Determine the [X, Y] coordinate at the center of the cell enclosing the given text.  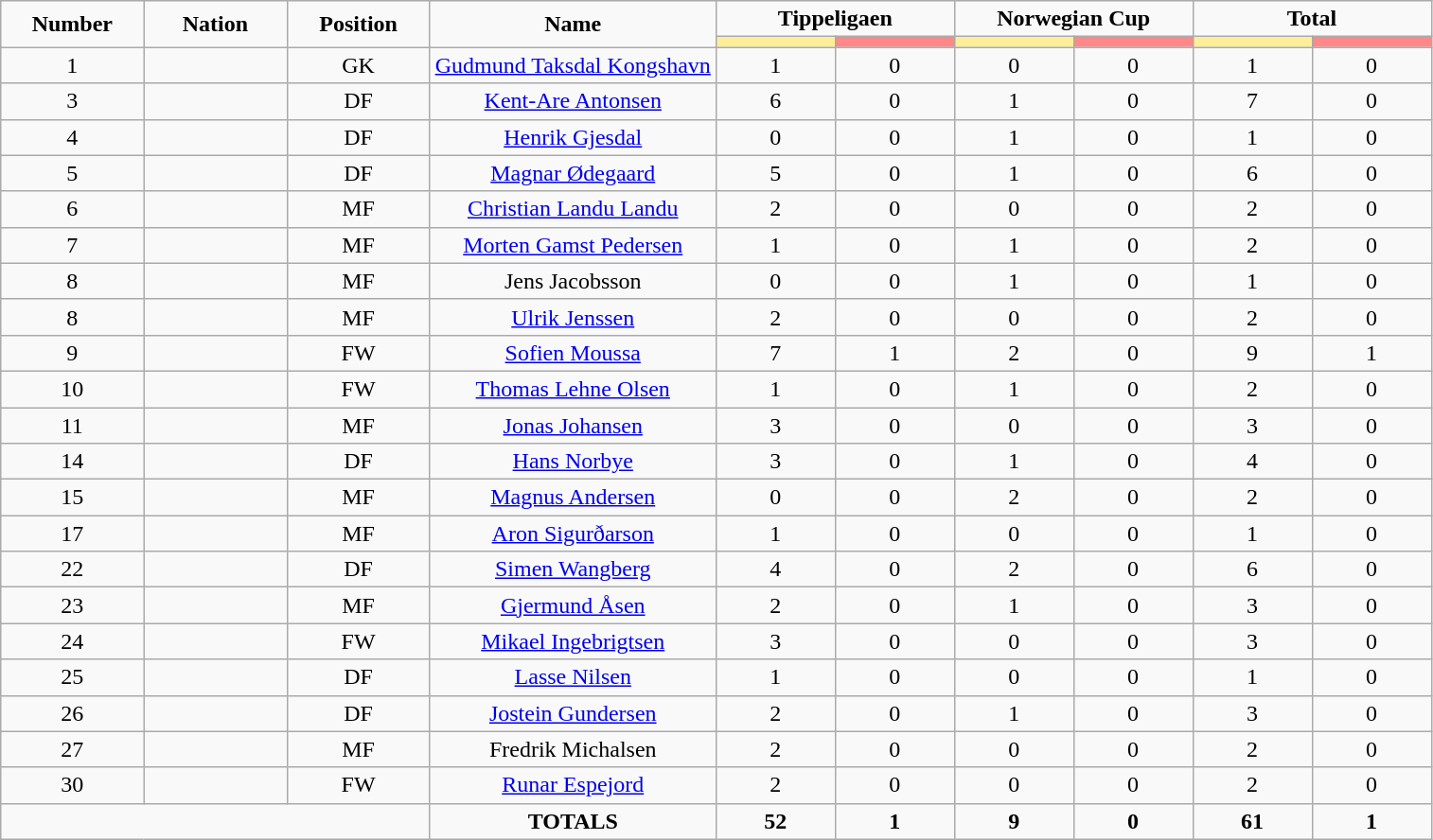
52 [775, 821]
17 [72, 534]
26 [72, 713]
27 [72, 749]
24 [72, 641]
Position [358, 25]
Simen Wangberg [573, 569]
Christian Landu Landu [573, 209]
Ulrik Jenssen [573, 317]
10 [72, 389]
25 [72, 677]
Kent-Are Antonsen [573, 101]
Nation [216, 25]
Jonas Johansen [573, 425]
Jens Jacobsson [573, 281]
11 [72, 425]
22 [72, 569]
Magnus Andersen [573, 498]
Fredrik Michalsen [573, 749]
Morten Gamst Pedersen [573, 245]
61 [1252, 821]
Henrik Gjesdal [573, 137]
Norwegian Cup [1073, 19]
Magnar Ødegaard [573, 173]
Jostein Gundersen [573, 713]
23 [72, 605]
Number [72, 25]
Thomas Lehne Olsen [573, 389]
30 [72, 785]
Lasse Nilsen [573, 677]
Runar Espejord [573, 785]
14 [72, 462]
Hans Norbye [573, 462]
TOTALS [573, 821]
GK [358, 65]
15 [72, 498]
Mikael Ingebrigtsen [573, 641]
Gudmund Taksdal Kongshavn [573, 65]
Aron Sigurðarson [573, 534]
Name [573, 25]
Gjermund Åsen [573, 605]
Total [1312, 19]
Sofien Moussa [573, 353]
Tippeligaen [835, 19]
